Scan for the cell matching the given text and deliver its [x, y] coordinate at center. 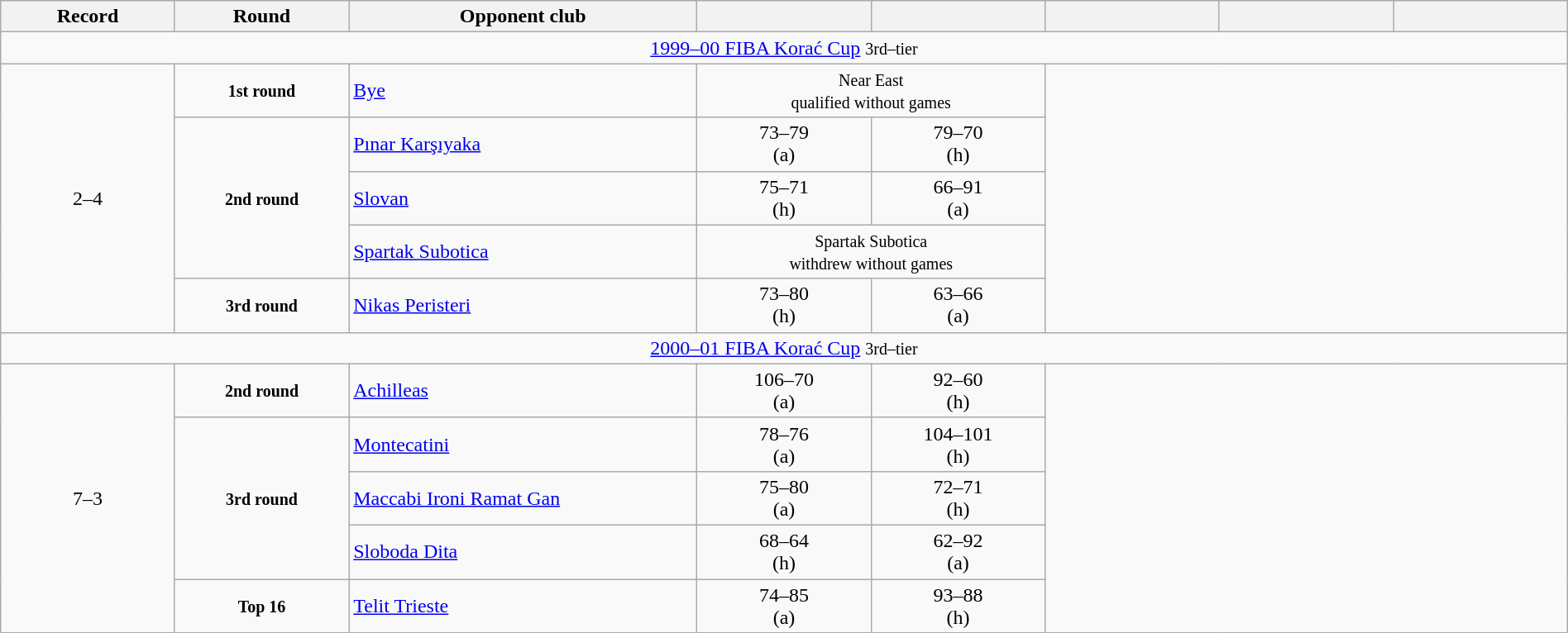
Achilleas [523, 390]
Record [88, 17]
1999–00 FIBA Korać Cup 3rd–tier [784, 48]
73–79 (a) [784, 144]
Sloboda Dita [523, 552]
104–101 (h) [958, 445]
2000–01 FIBA Korać Cup 3rd–tier [784, 348]
Spartak Subotica [523, 251]
79–70 (h) [958, 144]
72–71 (h) [958, 497]
73–80 (h) [784, 306]
93–88 (h) [958, 605]
Montecatini [523, 445]
106–70 (a) [784, 390]
74–85 (a) [784, 605]
66–91 (a) [958, 198]
Telit Trieste [523, 605]
63–66 (a) [958, 306]
Opponent club [523, 17]
Spartak Subotica withdrew without games [872, 251]
Pınar Karşıyaka [523, 144]
75–71 (h) [784, 198]
Top 16 [261, 605]
Maccabi Ironi Ramat Gan [523, 497]
62–92 (a) [958, 552]
Slovan [523, 198]
Round [261, 17]
68–64 (h) [784, 552]
1st round [261, 91]
75–80 (a) [784, 497]
78–76 (a) [784, 445]
Near East qualified without games [872, 91]
92–60 (h) [958, 390]
7–3 [88, 497]
2–4 [88, 198]
Nikas Peristeri [523, 306]
Bye [523, 91]
